Find where the given text appears and provide that cell's center as (X, Y) coordinate. 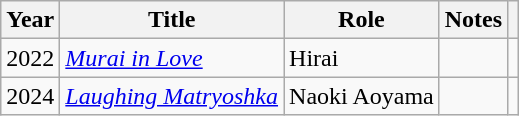
Title (172, 20)
Murai in Love (172, 58)
Role (362, 20)
2024 (30, 96)
Laughing Matryoshka (172, 96)
Hirai (362, 58)
Notes (473, 20)
Year (30, 20)
2022 (30, 58)
Naoki Aoyama (362, 96)
